Output the [X, Y] coordinate of the center of the cell containing the given text.  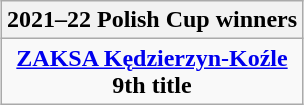
2021–22 Polish Cup winners [152, 20]
ZAKSA Kędzierzyn-Koźle9th title [152, 72]
